Find where the given text appears and provide that cell's center as [x, y] coordinate. 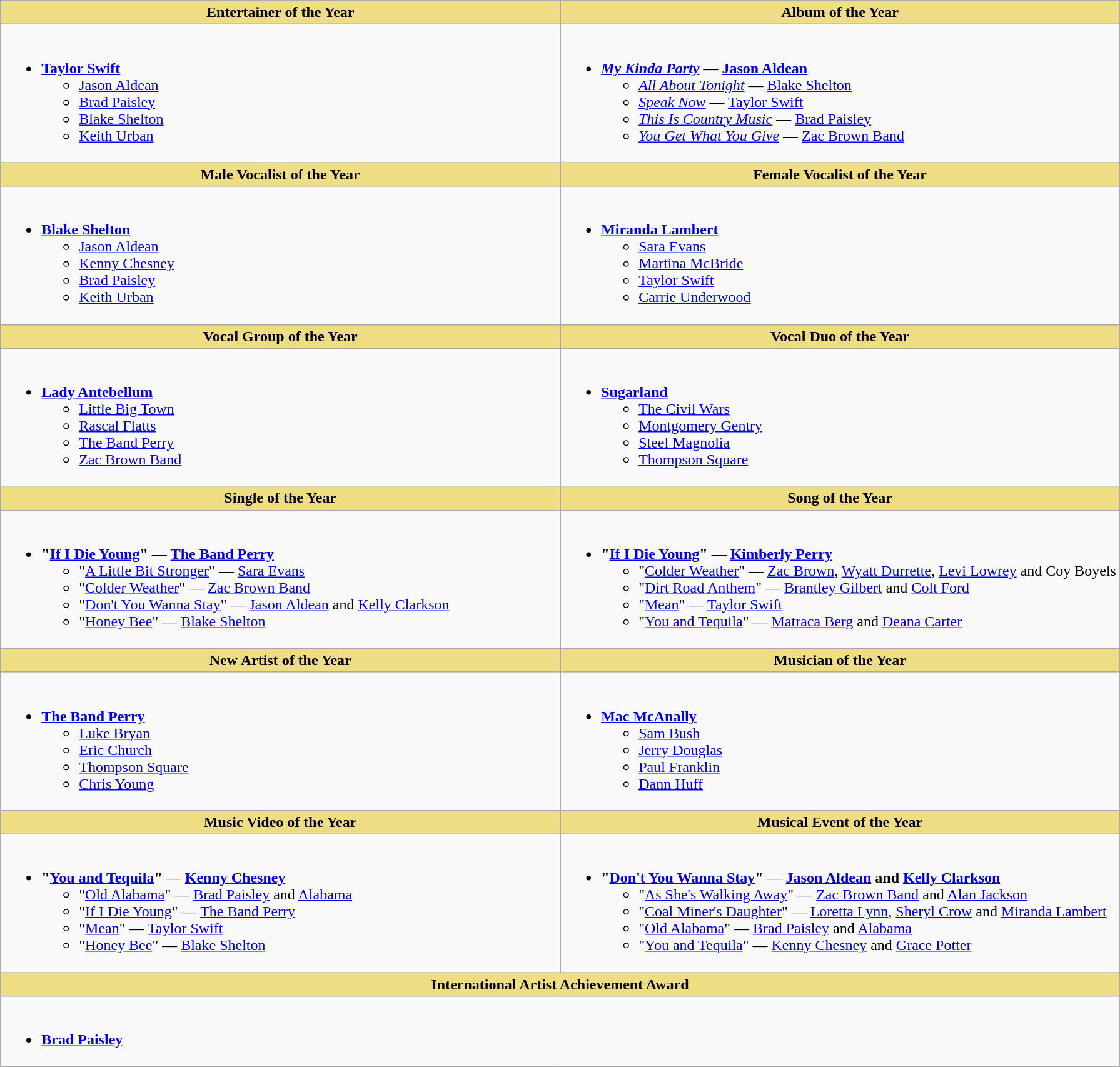
Blake SheltonJason AldeanKenny ChesneyBrad PaisleyKeith Urban [280, 255]
Brad Paisley [560, 1031]
Vocal Group of the Year [280, 336]
Musician of the Year [840, 660]
New Artist of the Year [280, 660]
Mac McAnallySam BushJerry DouglasPaul FranklinDann Huff [840, 741]
Female Vocalist of the Year [840, 174]
Miranda LambertSara EvansMartina McBrideTaylor SwiftCarrie Underwood [840, 255]
Album of the Year [840, 13]
Male Vocalist of the Year [280, 174]
Music Video of the Year [280, 822]
Musical Event of the Year [840, 822]
Song of the Year [840, 498]
Entertainer of the Year [280, 13]
Lady AntebellumLittle Big TownRascal FlattsThe Band PerryZac Brown Band [280, 418]
International Artist Achievement Award [560, 984]
Taylor SwiftJason AldeanBrad PaisleyBlake SheltonKeith Urban [280, 94]
The Band PerryLuke BryanEric ChurchThompson SquareChris Young [280, 741]
Single of the Year [280, 498]
SugarlandThe Civil WarsMontgomery GentrySteel MagnoliaThompson Square [840, 418]
Vocal Duo of the Year [840, 336]
